Identify which cell holds the provided text, then report its (x, y) central coordinate. 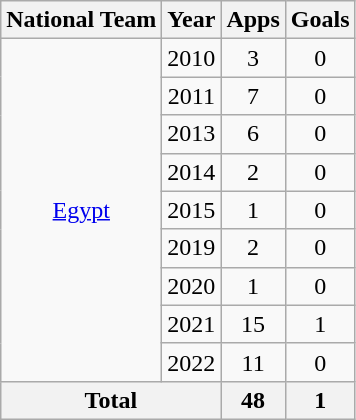
11 (253, 362)
2019 (192, 248)
Apps (253, 20)
2010 (192, 58)
2022 (192, 362)
Goals (320, 20)
Year (192, 20)
2015 (192, 210)
48 (253, 400)
15 (253, 324)
Total (111, 400)
Egypt (82, 210)
3 (253, 58)
6 (253, 134)
2020 (192, 286)
National Team (82, 20)
2014 (192, 172)
2021 (192, 324)
7 (253, 96)
2013 (192, 134)
2011 (192, 96)
